Provide the (X, Y) coordinate of the cell's center where the given text is located.  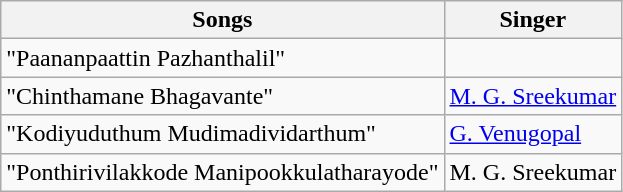
"Paananpaattin Pazhanthalil" (222, 58)
Singer (533, 20)
"Ponthirivilakkode Manipookkulatharayode" (222, 172)
"Kodiyuduthum Mudimadividarthum" (222, 134)
"Chinthamane Bhagavante" (222, 96)
G. Venugopal (533, 134)
Songs (222, 20)
